Output the (x, y) coordinate of the center of the cell containing the given text.  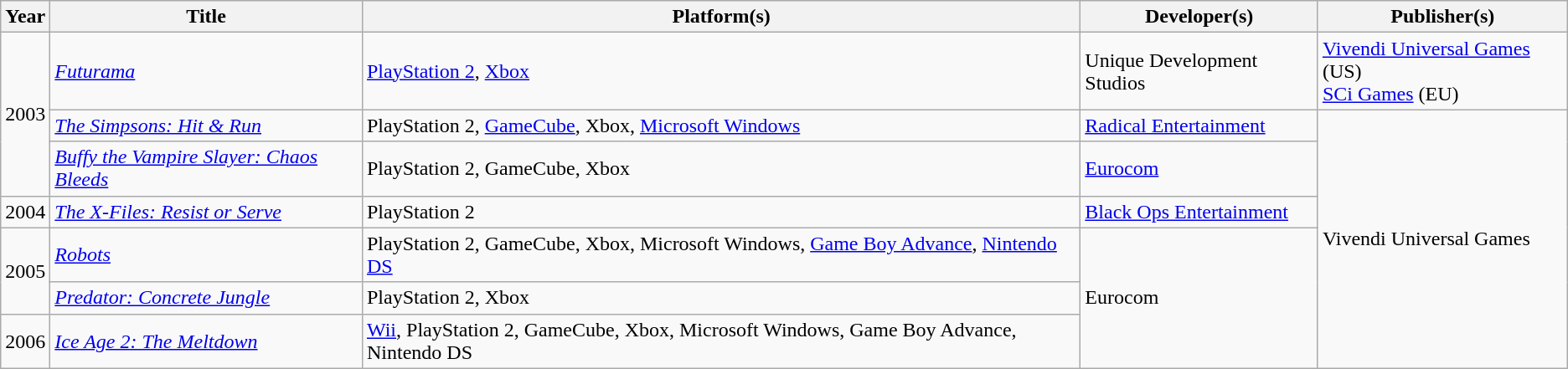
2006 (25, 341)
Ice Age 2: The Meltdown (206, 341)
2005 (25, 271)
2003 (25, 114)
The X-Files: Resist or Serve (206, 212)
Developer(s) (1199, 17)
Platform(s) (720, 17)
Robots (206, 254)
PlayStation 2, GameCube, Xbox, Microsoft Windows (720, 126)
Vivendi Universal Games (US) SCi Games (EU) (1442, 71)
PlayStation 2 (720, 212)
Year (25, 17)
Vivendi Universal Games (1442, 239)
Black Ops Entertainment (1199, 212)
2004 (25, 212)
Predator: Concrete Jungle (206, 298)
Radical Entertainment (1199, 126)
PlayStation 2, GameCube, Xbox (720, 169)
Wii, PlayStation 2, GameCube, Xbox, Microsoft Windows, Game Boy Advance, Nintendo DS (720, 341)
Buffy the Vampire Slayer: Chaos Bleeds (206, 169)
Unique Development Studios (1199, 71)
Title (206, 17)
Publisher(s) (1442, 17)
PlayStation 2, GameCube, Xbox, Microsoft Windows, Game Boy Advance, Nintendo DS (720, 254)
Futurama (206, 71)
The Simpsons: Hit & Run (206, 126)
